Pinpoint the cell where the given text exists, returning its (x, y) midpoint coordinate. 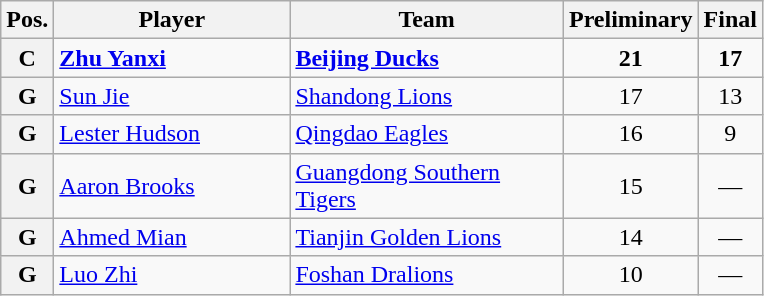
14 (630, 237)
Ahmed Mian (172, 237)
9 (730, 134)
Guangdong Southern Tigers (427, 186)
Preliminary (630, 20)
Player (172, 20)
Final (730, 20)
Lester Hudson (172, 134)
Team (427, 20)
Aaron Brooks (172, 186)
Shandong Lions (427, 96)
16 (630, 134)
21 (630, 58)
15 (630, 186)
Luo Zhi (172, 275)
13 (730, 96)
C (28, 58)
Zhu Yanxi (172, 58)
Pos. (28, 20)
Beijing Ducks (427, 58)
Foshan Dralions (427, 275)
Qingdao Eagles (427, 134)
Tianjin Golden Lions (427, 237)
10 (630, 275)
Sun Jie (172, 96)
